Return the [X, Y] coordinate for the center point of the cell that contains the specified text.  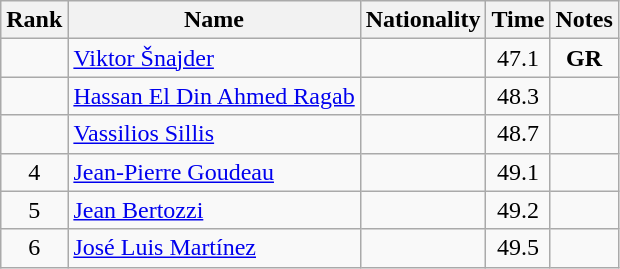
Hassan El Din Ahmed Ragab [214, 96]
49.2 [518, 210]
Notes [584, 20]
GR [584, 58]
Viktor Šnajder [214, 58]
Jean Bertozzi [214, 210]
José Luis Martínez [214, 248]
49.5 [518, 248]
5 [34, 210]
Name [214, 20]
6 [34, 248]
48.7 [518, 134]
48.3 [518, 96]
Vassilios Sillis [214, 134]
47.1 [518, 58]
Time [518, 20]
49.1 [518, 172]
Jean-Pierre Goudeau [214, 172]
4 [34, 172]
Nationality [423, 20]
Rank [34, 20]
